Return the [X, Y] coordinate for the center point of the cell that contains the specified text.  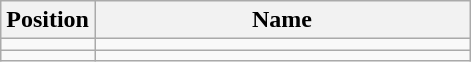
Name [282, 20]
Position [48, 20]
